Capture the cell that displays the provided text and extract its (X, Y) central coordinate. 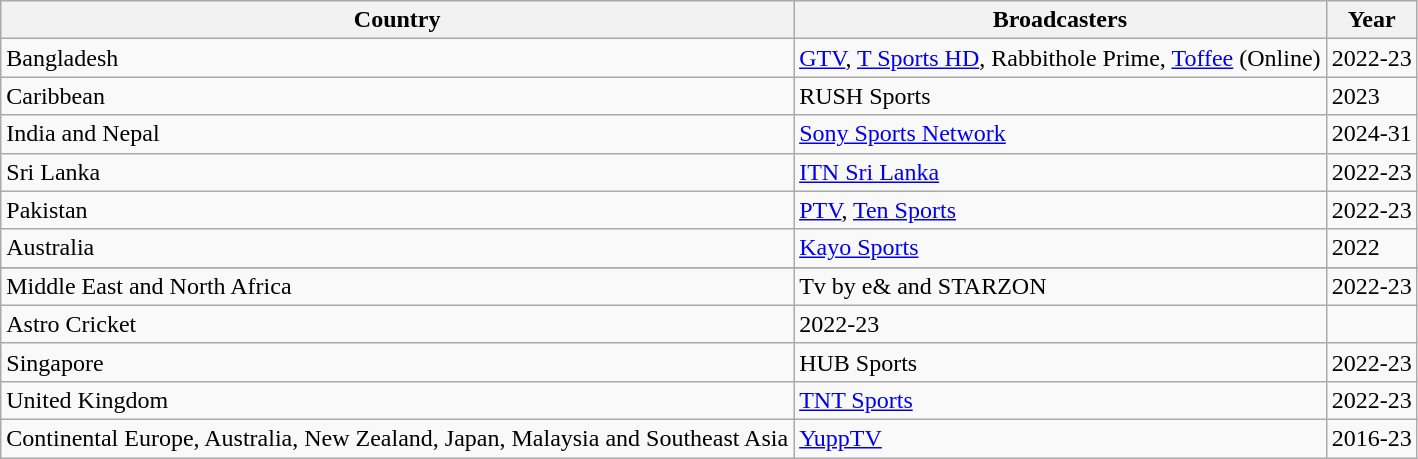
India and Nepal (398, 134)
2022 (1372, 248)
Bangladesh (398, 58)
Australia (398, 248)
HUB Sports (1060, 362)
Broadcasters (1060, 20)
Sony Sports Network (1060, 134)
Continental Europe, Australia, New Zealand, Japan, Malaysia and Southeast Asia (398, 438)
Country (398, 20)
Caribbean (398, 96)
2024-31 (1372, 134)
TNT Sports (1060, 400)
Pakistan (398, 210)
2023 (1372, 96)
Sri Lanka (398, 172)
Tv by e& and STARZON (1060, 286)
Year (1372, 20)
Singapore (398, 362)
GTV, T Sports HD, Rabbithole Prime, Toffee (Online) (1060, 58)
ITN Sri Lanka (1060, 172)
2016-23 (1372, 438)
Astro Cricket (398, 324)
PTV, Ten Sports (1060, 210)
Kayo Sports (1060, 248)
United Kingdom (398, 400)
RUSH Sports (1060, 96)
Middle East and North Africa (398, 286)
YuppTV (1060, 438)
